Identify which cell holds the provided text, then report its [x, y] central coordinate. 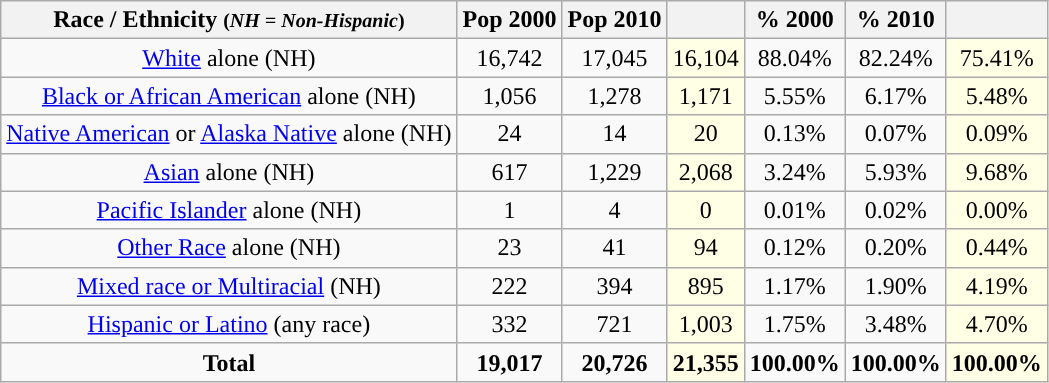
Mixed race or Multiracial (NH) [229, 286]
82.24% [896, 58]
3.48% [896, 324]
% 2000 [794, 20]
2,068 [706, 172]
21,355 [706, 362]
721 [614, 324]
Pop 2010 [614, 20]
1.75% [794, 324]
1,056 [510, 96]
1.90% [896, 286]
0.09% [996, 134]
Pop 2000 [510, 20]
0.13% [794, 134]
0.44% [996, 248]
Black or African American alone (NH) [229, 96]
0 [706, 210]
4.19% [996, 286]
6.17% [896, 96]
Pacific Islander alone (NH) [229, 210]
617 [510, 172]
0.01% [794, 210]
Total [229, 362]
23 [510, 248]
222 [510, 286]
17,045 [614, 58]
0.02% [896, 210]
75.41% [996, 58]
1,278 [614, 96]
Asian alone (NH) [229, 172]
94 [706, 248]
1,003 [706, 324]
394 [614, 286]
0.00% [996, 210]
14 [614, 134]
41 [614, 248]
332 [510, 324]
0.20% [896, 248]
1,171 [706, 96]
Race / Ethnicity (NH = Non-Hispanic) [229, 20]
1 [510, 210]
White alone (NH) [229, 58]
Native American or Alaska Native alone (NH) [229, 134]
% 2010 [896, 20]
Other Race alone (NH) [229, 248]
5.93% [896, 172]
5.55% [794, 96]
5.48% [996, 96]
895 [706, 286]
19,017 [510, 362]
88.04% [794, 58]
16,104 [706, 58]
24 [510, 134]
9.68% [996, 172]
3.24% [794, 172]
20 [706, 134]
1.17% [794, 286]
20,726 [614, 362]
4 [614, 210]
0.12% [794, 248]
4.70% [996, 324]
16,742 [510, 58]
Hispanic or Latino (any race) [229, 324]
1,229 [614, 172]
0.07% [896, 134]
